Return the [X, Y] coordinate for the center point of the cell that contains the specified text.  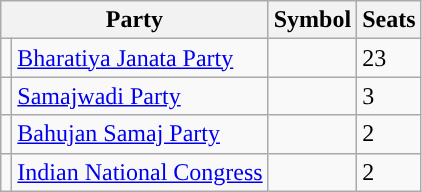
Party [134, 20]
Samajwadi Party [140, 96]
3 [389, 96]
Indian National Congress [140, 172]
Bahujan Samaj Party [140, 134]
Bharatiya Janata Party [140, 58]
Seats [389, 20]
Symbol [312, 20]
23 [389, 58]
